Provide the (X, Y) coordinate of the cell's center where the given text is located.  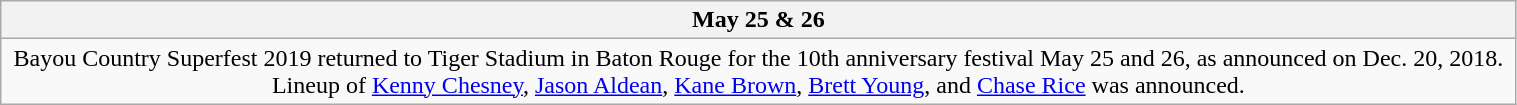
May 25 & 26 (758, 20)
